Identify which cell holds the provided text, then report its [x, y] central coordinate. 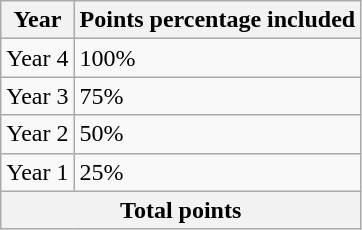
50% [218, 134]
Year 4 [38, 58]
Year 2 [38, 134]
75% [218, 96]
25% [218, 172]
Year 1 [38, 172]
Total points [181, 210]
Year [38, 20]
100% [218, 58]
Points percentage included [218, 20]
Year 3 [38, 96]
